For the text-containing cell, return its midpoint in [x, y] coordinate format. 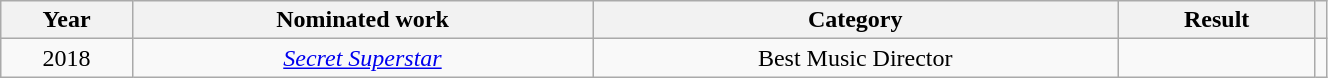
Best Music Director [856, 58]
Nominated work [362, 20]
Category [856, 20]
2018 [67, 58]
Result [1216, 20]
Secret Superstar [362, 58]
Year [67, 20]
